Return (x, y) of the center of cell containing provided text 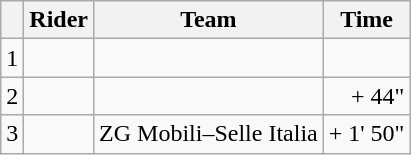
ZG Mobili–Selle Italia (209, 134)
Time (366, 20)
+ 1' 50" (366, 134)
1 (12, 58)
Rider (59, 20)
+ 44" (366, 96)
3 (12, 134)
Team (209, 20)
2 (12, 96)
